Detect which cell encompasses the target text, then output its (x, y) center coordinate. 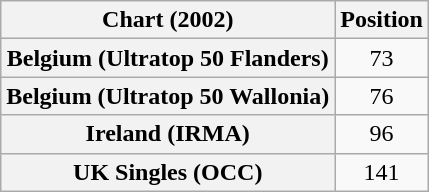
Belgium (Ultratop 50 Wallonia) (168, 96)
Belgium (Ultratop 50 Flanders) (168, 58)
73 (382, 58)
UK Singles (OCC) (168, 172)
141 (382, 172)
Chart (2002) (168, 20)
Ireland (IRMA) (168, 134)
Position (382, 20)
76 (382, 96)
96 (382, 134)
